Output the (x, y) coordinate of the center of the cell containing the given text.  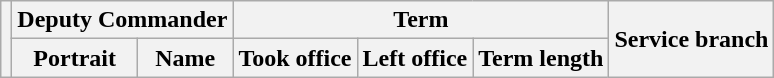
Portrait (75, 58)
Left office (415, 58)
Service branch (692, 39)
Term length (541, 58)
Deputy Commander (122, 20)
Term (421, 20)
Took office (295, 58)
Name (186, 58)
